Capture the cell that displays the provided text and extract its (x, y) central coordinate. 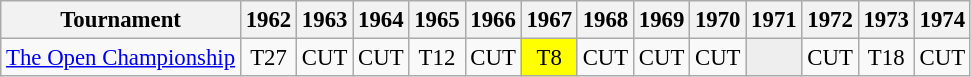
1967 (549, 20)
1969 (661, 20)
1968 (605, 20)
1963 (325, 20)
1970 (718, 20)
The Open Championship (121, 58)
1965 (437, 20)
T12 (437, 58)
T27 (268, 58)
1974 (942, 20)
T18 (886, 58)
1973 (886, 20)
1966 (493, 20)
1964 (381, 20)
Tournament (121, 20)
1962 (268, 20)
1971 (774, 20)
T8 (549, 58)
1972 (830, 20)
